Provide the (X, Y) coordinate of the cell's center where the given text is located.  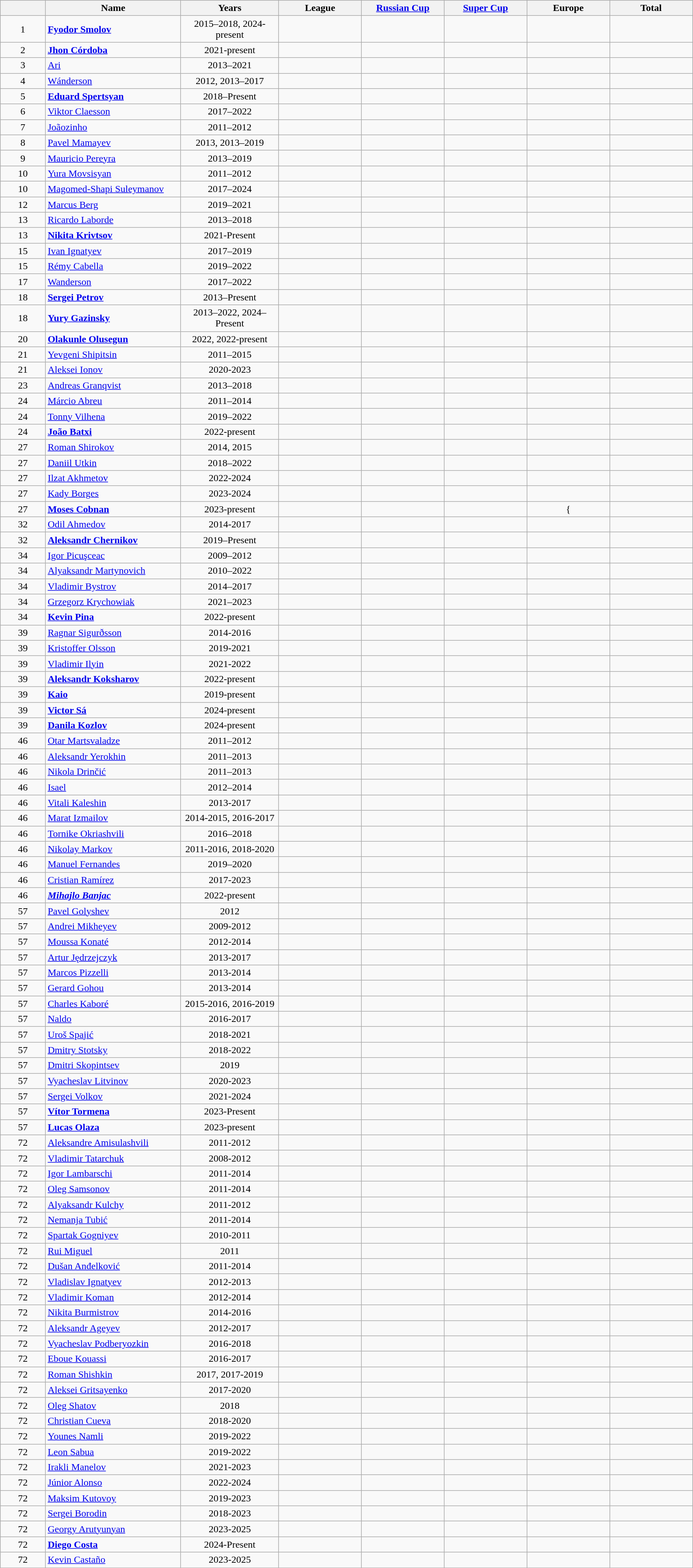
Roman Shirokov (113, 447)
Artur Jędrzejczyk (113, 957)
2013, 2013–2019 (230, 143)
Total (651, 8)
2014–2017 (230, 586)
Aleksandre Amisulashvili (113, 1143)
Yury Gazinsky (113, 318)
Maksim Kutovoy (113, 1498)
2021-2024 (230, 1096)
Ilzat Akhmetov (113, 478)
Wanderson (113, 282)
Andreas Granqvist (113, 385)
Kevin Castaño (113, 1560)
Super Cup (486, 8)
Kady Borges (113, 494)
9 (23, 158)
2016-2018 (230, 1343)
Igor Lambarschi (113, 1173)
League (320, 8)
Vladimir Koman (113, 1297)
20 (23, 339)
2011 (230, 1251)
Manuel Fernandes (113, 864)
João Batxi (113, 432)
Tonny Vilhena (113, 416)
Leon Sabua (113, 1451)
23 (23, 385)
Years (230, 8)
Marat Izmailov (113, 818)
1 (23, 29)
2021-Present (230, 235)
Igor Picuşceac (113, 555)
Vladislav Ignatyev (113, 1282)
Dmitri Skopintsev (113, 1065)
Olakunle Olusegun (113, 339)
Sergei Borodin (113, 1514)
Otar Martsvaladze (113, 741)
2017–2024 (230, 189)
Russian Cup (403, 8)
Aleksandr Koksharov (113, 679)
Viktor Claesson (113, 112)
Gerard Gohou (113, 988)
2018-2021 (230, 1035)
Spartak Gogniyev (113, 1235)
2018–Present (230, 96)
Wánderson (113, 81)
Márcio Abreu (113, 401)
2012-2013 (230, 1282)
Younes Namli (113, 1436)
2023-Present (230, 1112)
Nemanja Tubić (113, 1220)
Aleksandr Chernikov (113, 540)
Georgy Arutyunyan (113, 1529)
Cristian Ramírez (113, 880)
Aleksei Gritsayenko (113, 1390)
Oleg Shatov (113, 1405)
2019-2023 (230, 1498)
Moussa Konaté (113, 942)
6 (23, 112)
Dmitry Stotsky (113, 1050)
2011–2014 (230, 401)
Christian Cueva (113, 1421)
Fyodor Smolov (113, 29)
2008-2012 (230, 1158)
Tornike Okriashvili (113, 834)
2012 (230, 911)
2014, 2015 (230, 447)
Joãozinho (113, 127)
Vyacheslav Litvinov (113, 1081)
Oleg Samsonov (113, 1189)
Vyacheslav Podberyozkin (113, 1343)
Nikolay Markov (113, 849)
2013–2022, 2024–Present (230, 318)
Irakli Manelov (113, 1467)
Ricardo Laborde (113, 220)
Charles Kaboré (113, 1004)
2011–2015 (230, 354)
2017–2019 (230, 251)
Yevgeni Shipitsin (113, 354)
2023-2024 (230, 494)
2014-2017 (230, 525)
Nikola Drinčić (113, 772)
Isael (113, 787)
2024-Present (230, 1544)
2019–2020 (230, 864)
2012, 2013–2017 (230, 81)
Victor Sá (113, 710)
2018-2020 (230, 1421)
Aleksandr Ageyev (113, 1328)
Sergei Volkov (113, 1096)
2021-present (230, 50)
Aleksandr Yerokhin (113, 756)
2013–2021 (230, 65)
Ivan Ignatyev (113, 251)
2017-2020 (230, 1390)
2013–2019 (230, 158)
Ari (113, 65)
Marcos Pizzelli (113, 973)
2015–2018, 2024-present (230, 29)
Kaio (113, 694)
Kristoffer Olsson (113, 648)
2019 (230, 1065)
Daniil Utkin (113, 462)
2016–2018 (230, 834)
Eboue Kouassi (113, 1359)
2018-2022 (230, 1050)
Mihajlo Banjac (113, 895)
Kevin Pina (113, 617)
2018–2022 (230, 462)
Ragnar Sigurðsson (113, 633)
Europe (568, 8)
2019–Present (230, 540)
Nikita Burmistrov (113, 1313)
Odil Ahmedov (113, 525)
5 (23, 96)
Grzegorz Krychowiak (113, 602)
Vladimir Tatarchuk (113, 1158)
Sergei Petrov (113, 297)
2013–Present (230, 297)
Marcus Berg (113, 204)
{ (568, 509)
2012–2014 (230, 787)
Alyaksandr Kulchy (113, 1205)
Eduard Spertsyan (113, 96)
Diego Costa (113, 1544)
2021-2023 (230, 1467)
3 (23, 65)
2012-2017 (230, 1328)
Rémy Cabella (113, 266)
Vladimir Bystrov (113, 586)
Yura Movsisyan (113, 173)
Rui Miguel (113, 1251)
4 (23, 81)
Júnior Alonso (113, 1483)
2017-2023 (230, 880)
Name (113, 8)
2019-present (230, 694)
Uroš Spajić (113, 1035)
2015-2016, 2016-2019 (230, 1004)
Jhon Córdoba (113, 50)
2014-2015, 2016-2017 (230, 818)
2017, 2017-2019 (230, 1374)
2010–2022 (230, 571)
Mauricio Pereyra (113, 158)
2009–2012 (230, 555)
2019–2021 (230, 204)
2 (23, 50)
Nikita Krivtsov (113, 235)
2022, 2022-present (230, 339)
Aleksei Ionov (113, 370)
2018 (230, 1405)
17 (23, 282)
Lucas Olaza (113, 1127)
12 (23, 204)
2021–2023 (230, 602)
2011-2016, 2018-2020 (230, 849)
2009-2012 (230, 926)
Vítor Tormena (113, 1112)
Pavel Golyshev (113, 911)
Vladimir Ilyin (113, 663)
7 (23, 127)
2019-2021 (230, 648)
Pavel Mamayev (113, 143)
8 (23, 143)
2018-2023 (230, 1514)
Naldo (113, 1019)
Alyaksandr Martynovich (113, 571)
Roman Shishkin (113, 1374)
2021-2022 (230, 663)
2010-2011 (230, 1235)
Andrei Mikheyev (113, 926)
Danila Kozlov (113, 726)
Vitali Kaleshin (113, 803)
Moses Cobnan (113, 509)
Dušan Anđelković (113, 1266)
Magomed-Shapi Suleymanov (113, 189)
